Return the (X, Y) coordinate for the center point of the cell that contains the specified text.  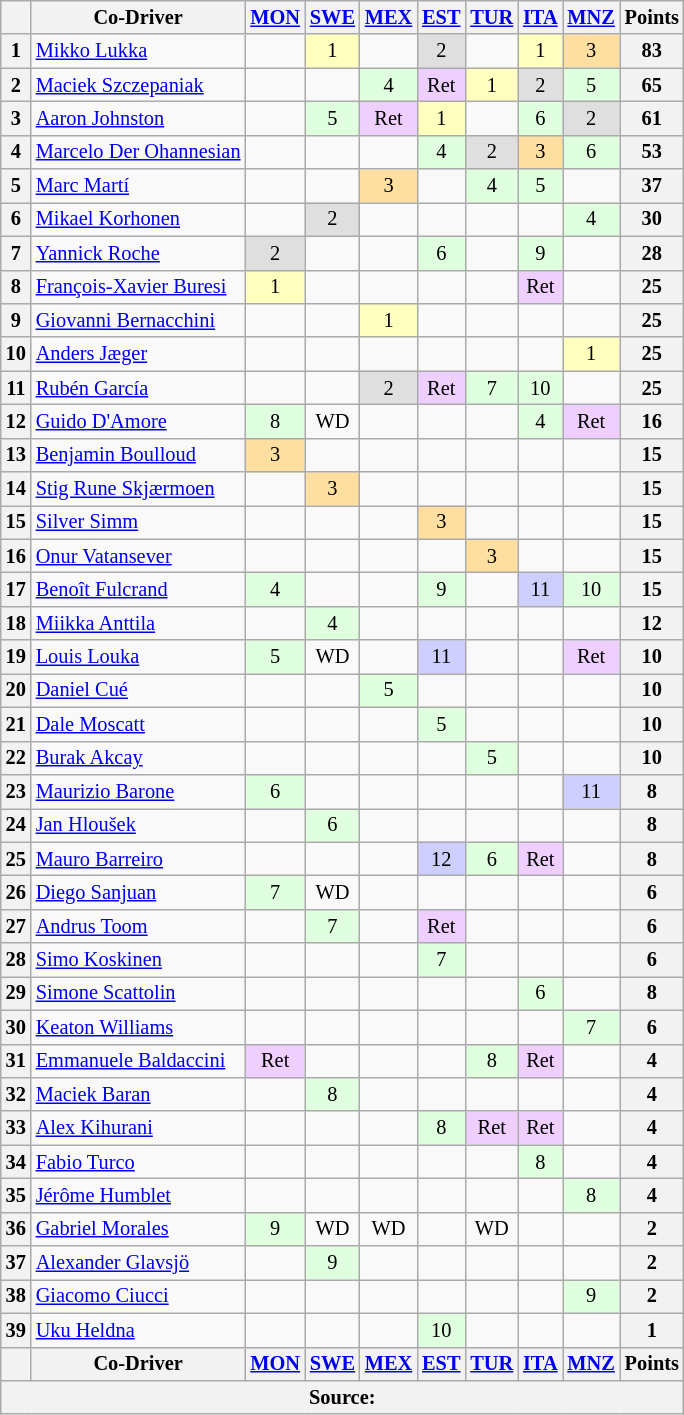
38 (16, 1296)
14 (16, 489)
Simone Scattolin (138, 993)
26 (16, 892)
Dale Moscatt (138, 724)
32 (16, 1094)
Emmanuele Baldaccini (138, 1061)
Miikka Anttila (138, 623)
19 (16, 657)
31 (16, 1061)
Giovanni Bernacchini (138, 320)
Jérôme Humblet (138, 1195)
29 (16, 993)
Keaton Williams (138, 1027)
Jan Hloušek (138, 825)
Benoît Fulcrand (138, 589)
Gabriel Morales (138, 1229)
Giacomo Ciucci (138, 1296)
Simo Koskinen (138, 960)
Rubén García (138, 388)
Aaron Johnston (138, 118)
35 (16, 1195)
Maciek Szczepaniak (138, 85)
François-Xavier Buresi (138, 287)
Marcelo Der Ohannesian (138, 152)
Uku Heldna (138, 1330)
65 (652, 85)
83 (652, 51)
Daniel Cué (138, 690)
21 (16, 724)
13 (16, 455)
Benjamin Boulloud (138, 455)
Mauro Barreiro (138, 859)
Guido D'Amore (138, 421)
Anders Jæger (138, 354)
Maurizio Barone (138, 791)
Source: (342, 1397)
23 (16, 791)
Diego Sanjuan (138, 892)
Mikko Lukka (138, 51)
Marc Martí (138, 186)
18 (16, 623)
Burak Akcay (138, 758)
22 (16, 758)
Louis Louka (138, 657)
Alex Kihurani (138, 1128)
39 (16, 1330)
34 (16, 1162)
53 (652, 152)
Onur Vatansever (138, 556)
Alexander Glavsjö (138, 1263)
Yannick Roche (138, 253)
Andrus Toom (138, 926)
24 (16, 825)
61 (652, 118)
33 (16, 1128)
Mikael Korhonen (138, 219)
36 (16, 1229)
17 (16, 589)
27 (16, 926)
Silver Simm (138, 522)
Fabio Turco (138, 1162)
20 (16, 690)
Maciek Baran (138, 1094)
Stig Rune Skjærmoen (138, 489)
